Find where the given text appears and provide that cell's center as [X, Y] coordinate. 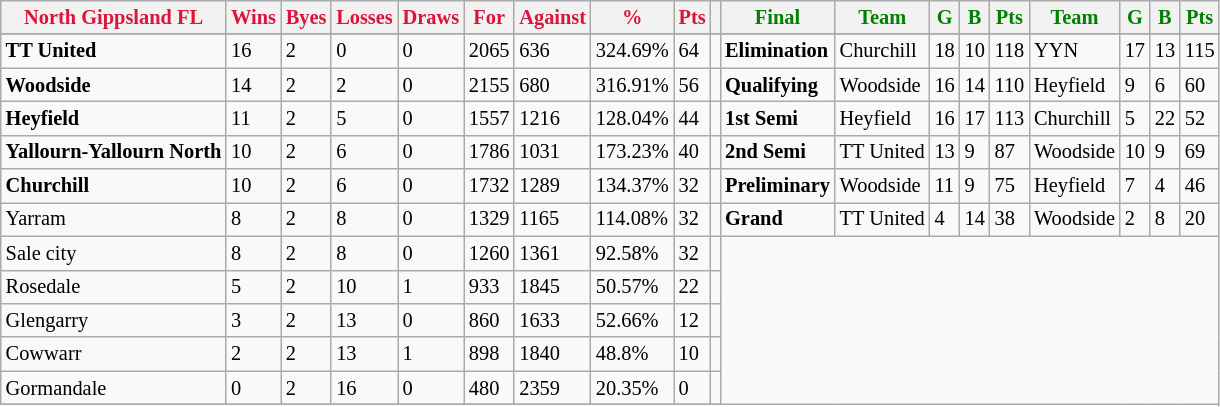
1786 [489, 152]
Glengarry [114, 320]
Cowwarr [114, 354]
44 [692, 118]
Qualifying [778, 85]
38 [1010, 219]
56 [692, 85]
Preliminary [778, 186]
110 [1010, 85]
60 [1200, 85]
1845 [552, 287]
50.57% [632, 287]
Byes [306, 17]
898 [489, 354]
Final [778, 17]
Rosedale [114, 287]
1289 [552, 186]
Yarram [114, 219]
1840 [552, 354]
% [632, 17]
Losses [364, 17]
480 [489, 388]
134.37% [632, 186]
2065 [489, 51]
115 [1200, 51]
860 [489, 320]
52.66% [632, 320]
1260 [489, 253]
64 [692, 51]
7 [1135, 186]
YYN [1074, 51]
20.35% [632, 388]
324.69% [632, 51]
20 [1200, 219]
Gormandale [114, 388]
1031 [552, 152]
12 [692, 320]
680 [552, 85]
118 [1010, 51]
2nd Semi [778, 152]
113 [1010, 118]
Elimination [778, 51]
1st Semi [778, 118]
1216 [552, 118]
Yallourn-Yallourn North [114, 152]
2359 [552, 388]
69 [1200, 152]
46 [1200, 186]
Against [552, 17]
316.91% [632, 85]
Draws [431, 17]
2155 [489, 85]
3 [254, 320]
1329 [489, 219]
87 [1010, 152]
52 [1200, 118]
1633 [552, 320]
75 [1010, 186]
1557 [489, 118]
636 [552, 51]
128.04% [632, 118]
Grand [778, 219]
Wins [254, 17]
18 [945, 51]
1732 [489, 186]
173.23% [632, 152]
40 [692, 152]
1361 [552, 253]
North Gippsland FL [114, 17]
Sale city [114, 253]
933 [489, 287]
For [489, 17]
48.8% [632, 354]
1165 [552, 219]
92.58% [632, 253]
114.08% [632, 219]
